Identify which cell holds the provided text, then report its [x, y] central coordinate. 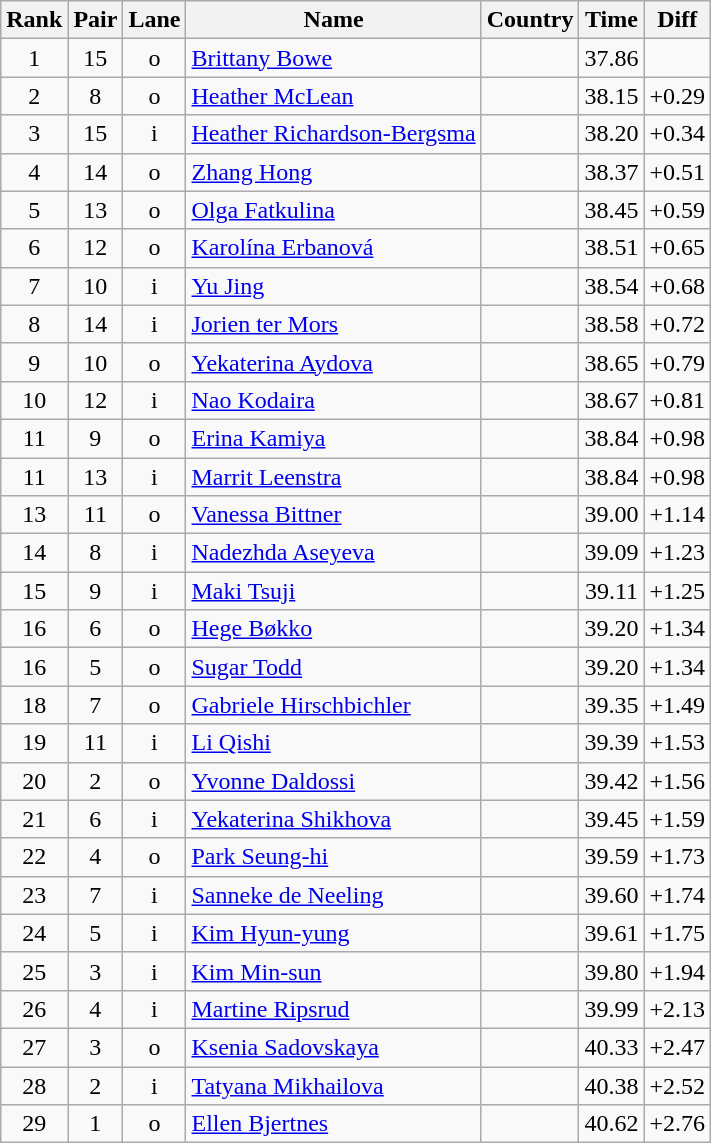
40.38 [612, 1085]
29 [34, 1124]
+1.49 [678, 705]
Kim Min-sun [334, 971]
Brittany Bowe [334, 58]
39.80 [612, 971]
+1.56 [678, 781]
23 [34, 895]
39.09 [612, 553]
Lane [154, 20]
37.86 [612, 58]
24 [34, 933]
38.37 [612, 172]
+0.81 [678, 400]
28 [34, 1085]
39.61 [612, 933]
39.59 [612, 857]
38.67 [612, 400]
Tatyana Mikhailova [334, 1085]
39.39 [612, 743]
19 [34, 743]
+1.25 [678, 591]
Martine Ripsrud [334, 1009]
25 [34, 971]
40.62 [612, 1124]
39.45 [612, 819]
Gabriele Hirschbichler [334, 705]
20 [34, 781]
Hege Bøkko [334, 629]
Erina Kamiya [334, 438]
Nao Kodaira [334, 400]
Heather Richardson-Bergsma [334, 134]
+2.47 [678, 1047]
+2.52 [678, 1085]
Maki Tsuji [334, 591]
Sugar Todd [334, 667]
+0.59 [678, 210]
Country [530, 20]
18 [34, 705]
38.51 [612, 248]
+0.79 [678, 362]
Yu Jing [334, 286]
+0.72 [678, 324]
40.33 [612, 1047]
39.00 [612, 515]
Sanneke de Neeling [334, 895]
Heather McLean [334, 96]
Ellen Bjertnes [334, 1124]
38.15 [612, 96]
Ksenia Sadovskaya [334, 1047]
Park Seung-hi [334, 857]
Olga Fatkulina [334, 210]
27 [34, 1047]
38.65 [612, 362]
38.58 [612, 324]
Yekaterina Shikhova [334, 819]
Name [334, 20]
38.20 [612, 134]
+0.29 [678, 96]
+1.14 [678, 515]
21 [34, 819]
Vanessa Bittner [334, 515]
+1.75 [678, 933]
Kim Hyun-yung [334, 933]
+1.53 [678, 743]
Li Qishi [334, 743]
Karolína Erbanová [334, 248]
Yvonne Daldossi [334, 781]
Nadezhda Aseyeva [334, 553]
39.35 [612, 705]
Time [612, 20]
+0.65 [678, 248]
+1.23 [678, 553]
38.54 [612, 286]
Diff [678, 20]
26 [34, 1009]
39.60 [612, 895]
39.99 [612, 1009]
+2.13 [678, 1009]
+0.68 [678, 286]
Marrit Leenstra [334, 477]
Zhang Hong [334, 172]
Rank [34, 20]
39.11 [612, 591]
Jorien ter Mors [334, 324]
39.42 [612, 781]
38.45 [612, 210]
+1.59 [678, 819]
Pair [96, 20]
Yekaterina Aydova [334, 362]
+0.51 [678, 172]
+0.34 [678, 134]
22 [34, 857]
+1.94 [678, 971]
+2.76 [678, 1124]
+1.73 [678, 857]
+1.74 [678, 895]
